For the text-containing cell, return its midpoint in [X, Y] coordinate format. 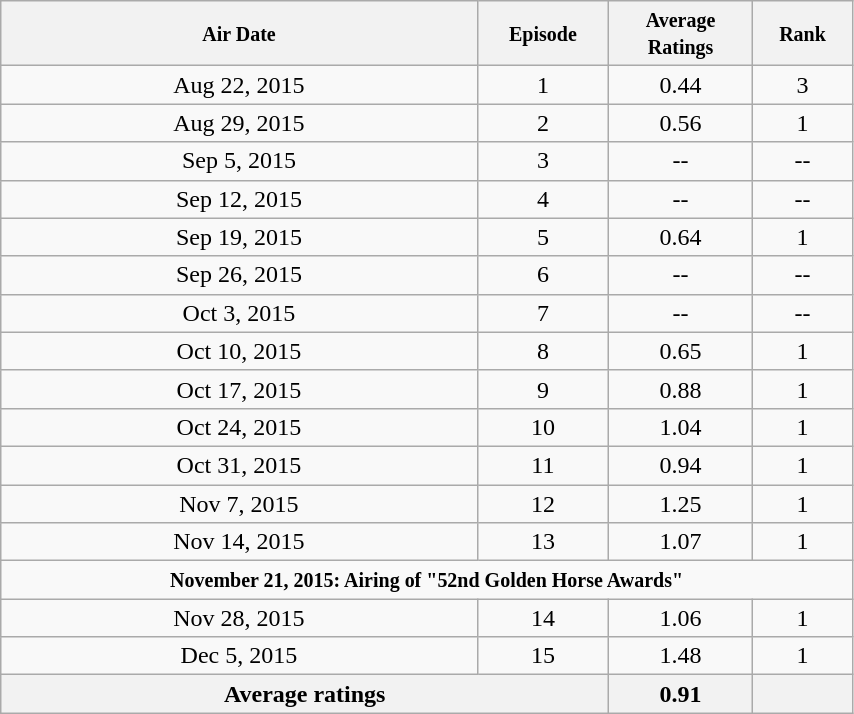
1.25 [681, 503]
Oct 3, 2015 [239, 313]
Oct 10, 2015 [239, 351]
Nov 28, 2015 [239, 618]
6 [543, 275]
Aug 29, 2015 [239, 123]
Air Date [239, 34]
2 [543, 123]
Average ratings [305, 694]
10 [543, 427]
1.04 [681, 427]
8 [543, 351]
0.65 [681, 351]
Rank [803, 34]
Oct 24, 2015 [239, 427]
5 [543, 237]
11 [543, 465]
0.88 [681, 389]
0.56 [681, 123]
15 [543, 656]
Oct 17, 2015 [239, 389]
0.94 [681, 465]
9 [543, 389]
7 [543, 313]
Oct 31, 2015 [239, 465]
Aug 22, 2015 [239, 85]
Sep 12, 2015 [239, 199]
1.06 [681, 618]
Average Ratings [681, 34]
Sep 5, 2015 [239, 161]
Nov 14, 2015 [239, 542]
Sep 19, 2015 [239, 237]
Dec 5, 2015 [239, 656]
November 21, 2015: Airing of "52nd Golden Horse Awards" [427, 580]
13 [543, 542]
0.44 [681, 85]
4 [543, 199]
Episode [543, 34]
Sep 26, 2015 [239, 275]
0.91 [681, 694]
12 [543, 503]
0.64 [681, 237]
1.48 [681, 656]
14 [543, 618]
1.07 [681, 542]
Nov 7, 2015 [239, 503]
